Detect which cell encompasses the target text, then output its (x, y) center coordinate. 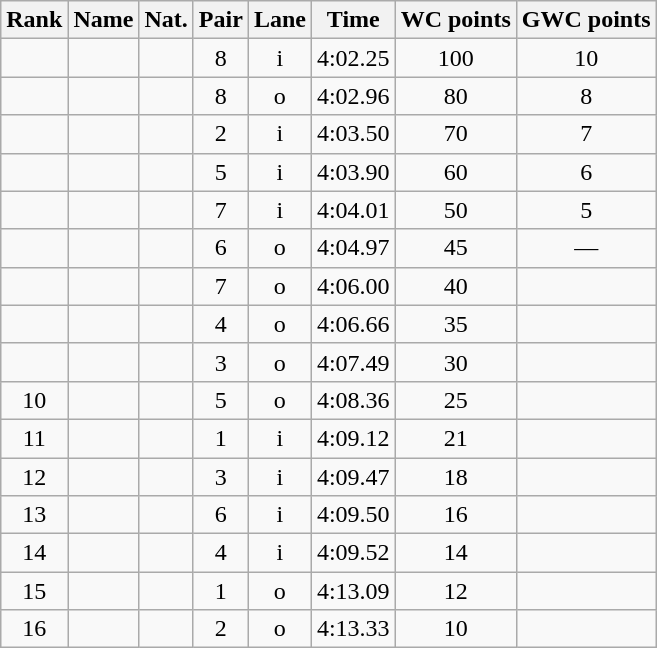
Time (353, 20)
4:03.50 (353, 134)
4:09.12 (353, 438)
4:08.36 (353, 400)
15 (34, 591)
4:06.00 (353, 286)
70 (456, 134)
50 (456, 210)
11 (34, 438)
100 (456, 58)
Name (104, 20)
Nat. (166, 20)
45 (456, 248)
4:04.97 (353, 248)
4:13.33 (353, 629)
21 (456, 438)
60 (456, 172)
Rank (34, 20)
18 (456, 477)
4:02.25 (353, 58)
30 (456, 362)
80 (456, 96)
WC points (456, 20)
4:13.09 (353, 591)
4:07.49 (353, 362)
GWC points (586, 20)
— (586, 248)
4:09.47 (353, 477)
Lane (280, 20)
4:03.90 (353, 172)
13 (34, 515)
35 (456, 324)
4:06.66 (353, 324)
40 (456, 286)
4:09.52 (353, 553)
Pair (220, 20)
4:09.50 (353, 515)
4:02.96 (353, 96)
25 (456, 400)
4:04.01 (353, 210)
